Pinpoint the cell where the given text exists, returning its [x, y] midpoint coordinate. 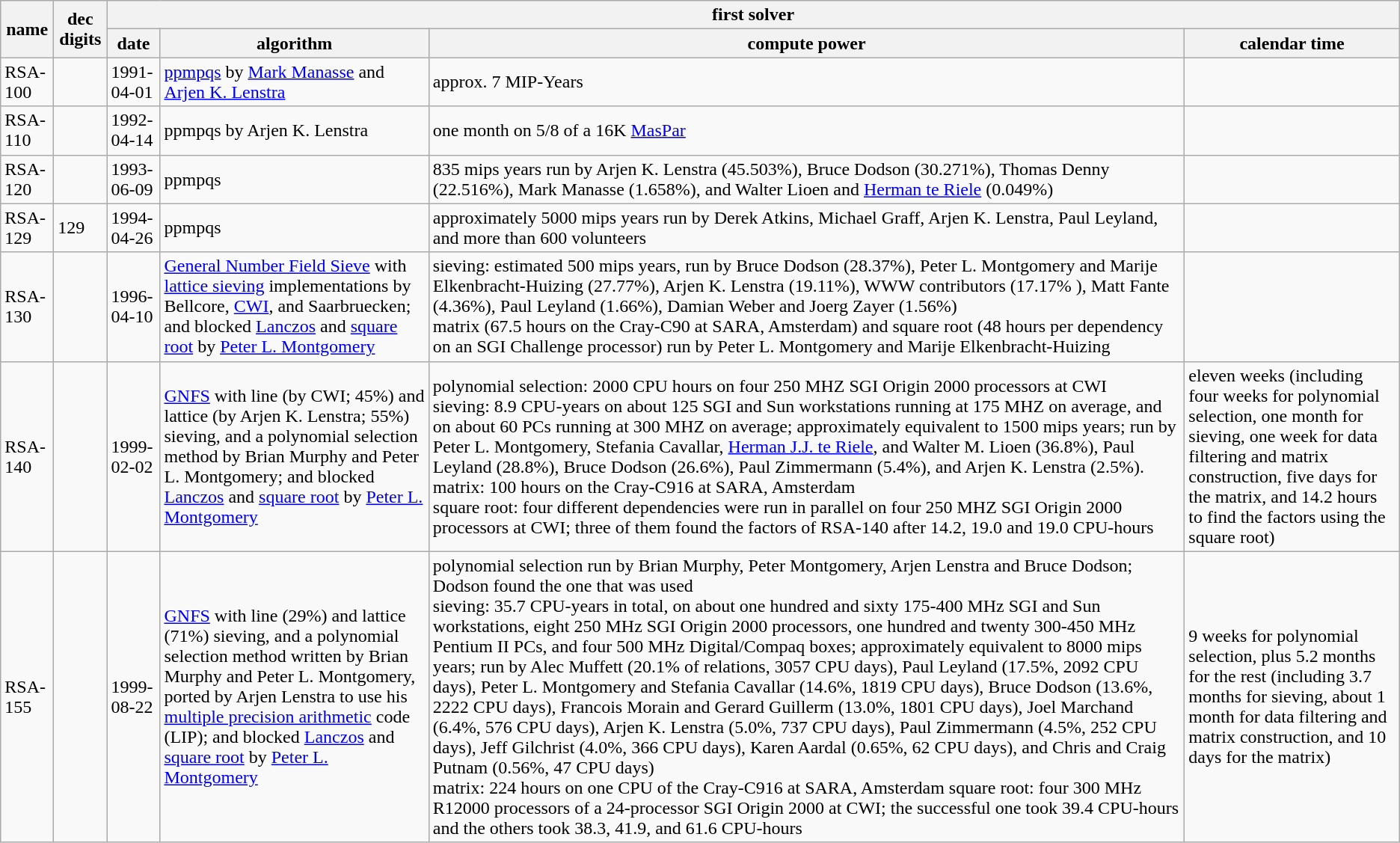
RSA-140 [27, 456]
RSA-155 [27, 697]
RSA-100 [27, 82]
name [27, 29]
ppmpqs by Mark Manasse and Arjen K. Lenstra [295, 82]
algorithm [295, 43]
calendar time [1292, 43]
RSA-110 [27, 130]
compute power [806, 43]
approx. 7 MIP-Years [806, 82]
1991-04-01 [133, 82]
1999-02-02 [133, 456]
one month on 5/8 of a 16K MasPar [806, 130]
1992-04-14 [133, 130]
1993-06-09 [133, 180]
129 [81, 227]
RSA-129 [27, 227]
RSA-120 [27, 180]
1994-04-26 [133, 227]
1999-08-22 [133, 697]
date [133, 43]
dec digits [81, 29]
RSA-130 [27, 307]
1996-04-10 [133, 307]
ppmpqs by Arjen K. Lenstra [295, 130]
first solver [753, 15]
approximately 5000 mips years run by Derek Atkins, Michael Graff, Arjen K. Lenstra, Paul Leyland, and more than 600 volunteers [806, 227]
